Extract the [X, Y] coordinate from the center of the cell holding the provided text.  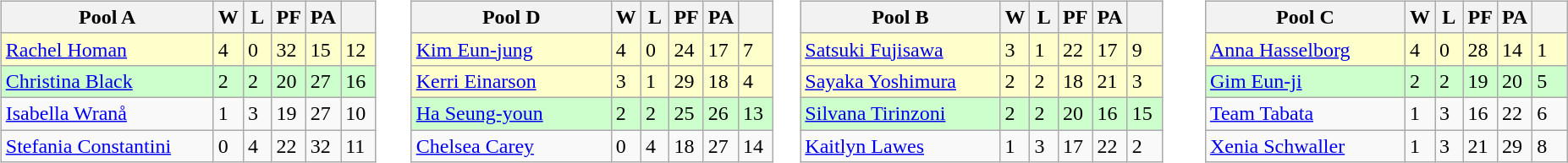
Gim Eun-ji [1305, 81]
11 [359, 146]
Pool C [1305, 17]
Pool D [511, 17]
Pool B [900, 17]
Kim Eun-jung [511, 49]
Anna Hasselborg [1305, 49]
Chelsea Carey [511, 146]
Silvana Tirinzoni [900, 113]
Ha Seung-youn [511, 113]
25 [686, 113]
Satsuki Fujisawa [900, 49]
9 [1144, 49]
Rachel Homan [107, 49]
Xenia Schwaller [1305, 146]
5 [1550, 81]
Isabella Wranå [107, 113]
26 [721, 113]
7 [756, 49]
Team Tabata [1305, 113]
13 [756, 113]
Pool A [107, 17]
12 [359, 49]
24 [686, 49]
Kaitlyn Lawes [900, 146]
8 [1550, 146]
28 [1480, 49]
Stefania Constantini [107, 146]
Christina Black [107, 81]
6 [1550, 113]
Kerri Einarson [511, 81]
Sayaka Yoshimura [900, 81]
10 [359, 113]
